Find where the given text appears and provide that cell's center as [X, Y] coordinate. 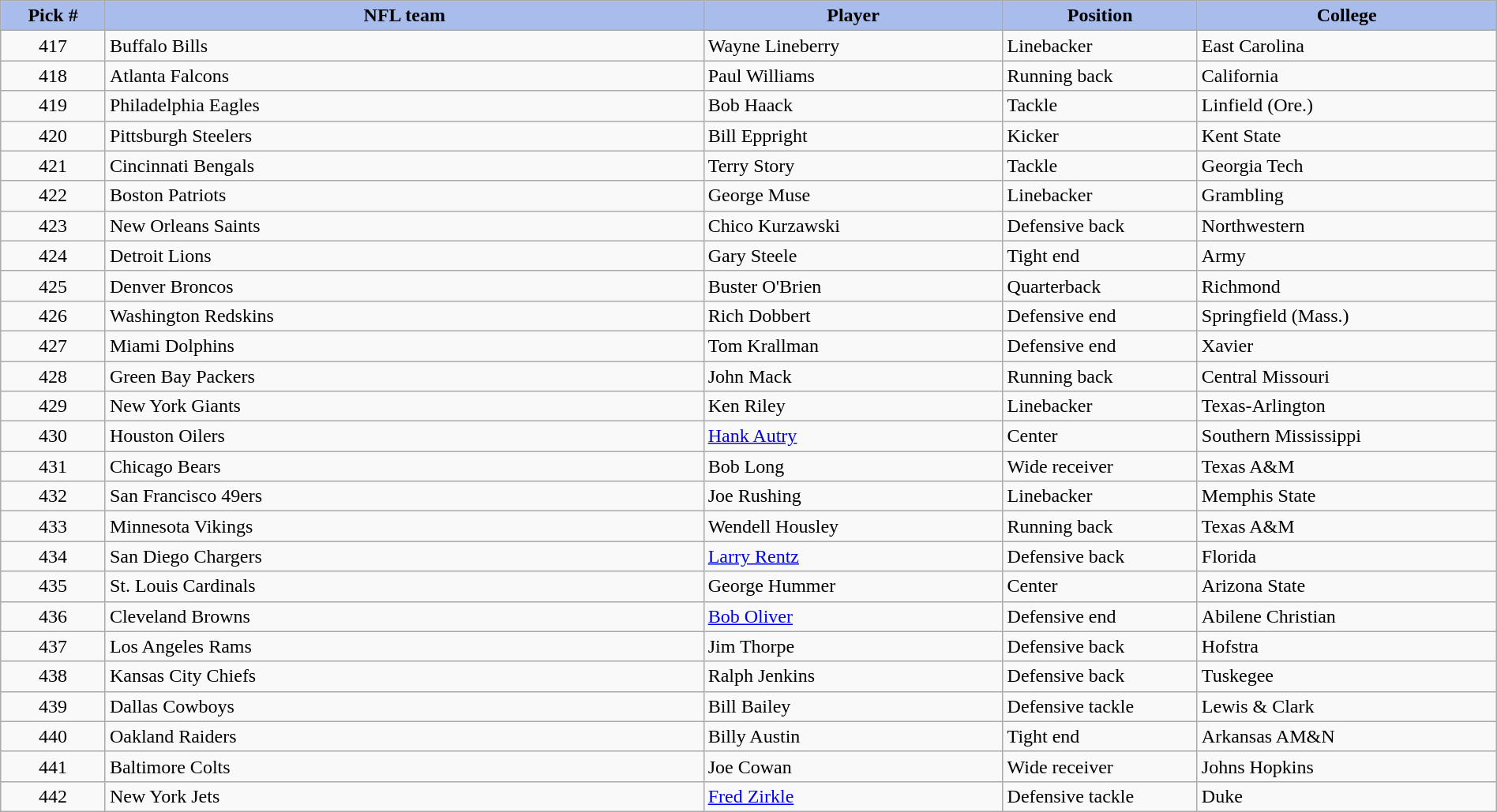
Johns Hopkins [1347, 766]
Bob Long [853, 466]
Springfield (Mass.) [1347, 316]
NFL team [404, 16]
Abilene Christian [1347, 616]
New York Jets [404, 796]
Joe Rushing [853, 496]
Detroit Lions [404, 256]
East Carolina [1347, 46]
Florida [1347, 556]
Buffalo Bills [404, 46]
Miami Dolphins [404, 346]
John Mack [853, 376]
441 [54, 766]
College [1347, 16]
432 [54, 496]
Larry Rentz [853, 556]
San Diego Chargers [404, 556]
George Muse [853, 196]
Tuskegee [1347, 676]
Wendell Housley [853, 526]
Georgia Tech [1347, 166]
Cleveland Browns [404, 616]
Ralph Jenkins [853, 676]
Duke [1347, 796]
Central Missouri [1347, 376]
Dallas Cowboys [404, 706]
Baltimore Colts [404, 766]
Chico Kurzawski [853, 226]
Terry Story [853, 166]
San Francisco 49ers [404, 496]
Wayne Lineberry [853, 46]
430 [54, 436]
Hofstra [1347, 646]
Fred Zirkle [853, 796]
424 [54, 256]
Boston Patriots [404, 196]
Kicker [1100, 136]
Kent State [1347, 136]
Ken Riley [853, 406]
Buster O'Brien [853, 286]
Richmond [1347, 286]
Paul Williams [853, 76]
Memphis State [1347, 496]
George Hummer [853, 586]
Jim Thorpe [853, 646]
Arizona State [1347, 586]
427 [54, 346]
422 [54, 196]
Quarterback [1100, 286]
Rich Dobbert [853, 316]
Arkansas AM&N [1347, 736]
Xavier [1347, 346]
Minnesota Vikings [404, 526]
Northwestern [1347, 226]
434 [54, 556]
Joe Cowan [853, 766]
Washington Redskins [404, 316]
421 [54, 166]
436 [54, 616]
New York Giants [404, 406]
Gary Steele [853, 256]
Lewis & Clark [1347, 706]
Chicago Bears [404, 466]
Oakland Raiders [404, 736]
433 [54, 526]
Philadelphia Eagles [404, 106]
Tom Krallman [853, 346]
Player [853, 16]
418 [54, 76]
417 [54, 46]
Los Angeles Rams [404, 646]
Pick # [54, 16]
Kansas City Chiefs [404, 676]
Grambling [1347, 196]
New Orleans Saints [404, 226]
419 [54, 106]
Hank Autry [853, 436]
Pittsburgh Steelers [404, 136]
Denver Broncos [404, 286]
Cincinnati Bengals [404, 166]
429 [54, 406]
Green Bay Packers [404, 376]
431 [54, 466]
425 [54, 286]
Bob Haack [853, 106]
Position [1100, 16]
428 [54, 376]
Texas-Arlington [1347, 406]
420 [54, 136]
435 [54, 586]
St. Louis Cardinals [404, 586]
426 [54, 316]
437 [54, 646]
Bill Eppright [853, 136]
Houston Oilers [404, 436]
442 [54, 796]
Bob Oliver [853, 616]
439 [54, 706]
California [1347, 76]
438 [54, 676]
Southern Mississippi [1347, 436]
Linfield (Ore.) [1347, 106]
Bill Bailey [853, 706]
Army [1347, 256]
Atlanta Falcons [404, 76]
423 [54, 226]
440 [54, 736]
Billy Austin [853, 736]
